From the cell containing the given text, extract its center point as [X, Y] coordinate. 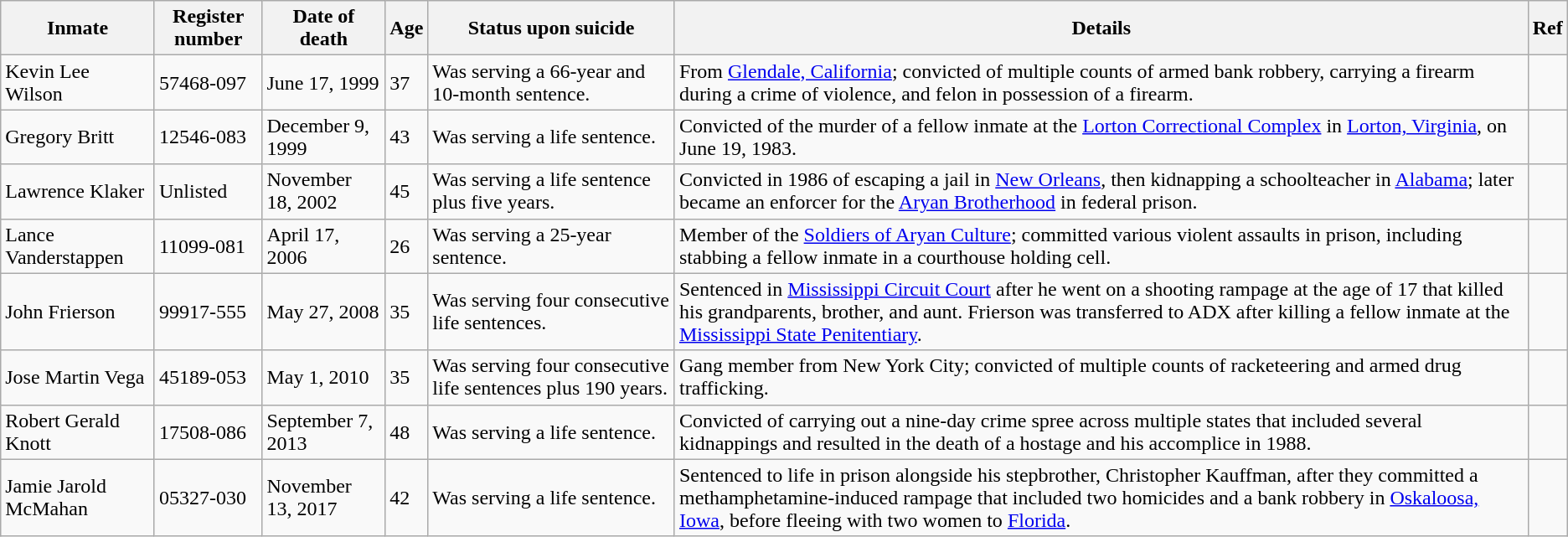
37 [407, 82]
Ref [1548, 28]
Jose Martin Vega [78, 377]
Gregory Britt [78, 137]
Was serving a 25-year sentence. [551, 246]
Lance Vanderstappen [78, 246]
Date of death [323, 28]
Status upon suicide [551, 28]
May 27, 2008 [323, 312]
45189-053 [208, 377]
June 17, 1999 [323, 82]
May 1, 2010 [323, 377]
12546-083 [208, 137]
Convicted of the murder of a fellow inmate at the Lorton Correctional Complex in Lorton, Virginia, on June 19, 1983. [1101, 137]
Register number [208, 28]
57468-097 [208, 82]
Unlisted [208, 191]
48 [407, 432]
Was serving a 66-year and 10-month sentence. [551, 82]
Gang member from New York City; convicted of multiple counts of racketeering and armed drug trafficking. [1101, 377]
September 7, 2013 [323, 432]
Robert Gerald Knott [78, 432]
November 18, 2002 [323, 191]
Was serving four consecutive life sentences. [551, 312]
Was serving four consecutive life sentences plus 190 years. [551, 377]
11099-081 [208, 246]
April 17, 2006 [323, 246]
05327-030 [208, 498]
Was serving a life sentence plus five years. [551, 191]
17508-086 [208, 432]
Kevin Lee Wilson [78, 82]
45 [407, 191]
42 [407, 498]
Details [1101, 28]
Jamie Jarold McMahan [78, 498]
43 [407, 137]
November 13, 2017 [323, 498]
Lawrence Klaker [78, 191]
Inmate [78, 28]
26 [407, 246]
Age [407, 28]
99917-555 [208, 312]
December 9, 1999 [323, 137]
John Frierson [78, 312]
